Locate the cell with the specified text and output its [X, Y] center coordinate. 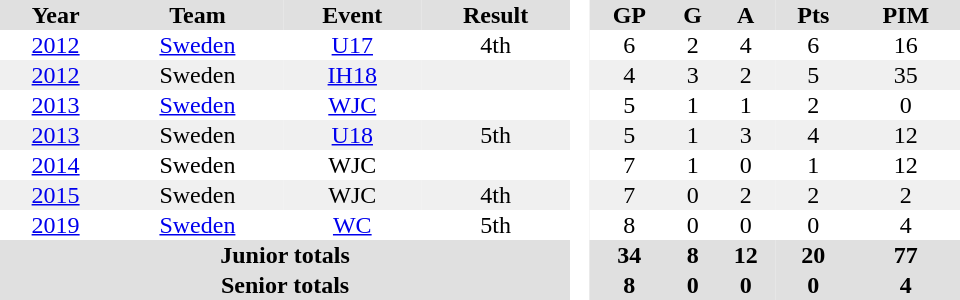
IH18 [352, 75]
Pts [813, 15]
PIM [906, 15]
34 [630, 255]
G [692, 15]
Year [56, 15]
2019 [56, 225]
U17 [352, 45]
77 [906, 255]
20 [813, 255]
GP [630, 15]
35 [906, 75]
Senior totals [285, 285]
2014 [56, 165]
Event [352, 15]
WC [352, 225]
Team [197, 15]
A [746, 15]
Junior totals [285, 255]
16 [906, 45]
2015 [56, 195]
Result [496, 15]
U18 [352, 135]
